Provide the [x, y] coordinate of the cell's center where the given text is located.  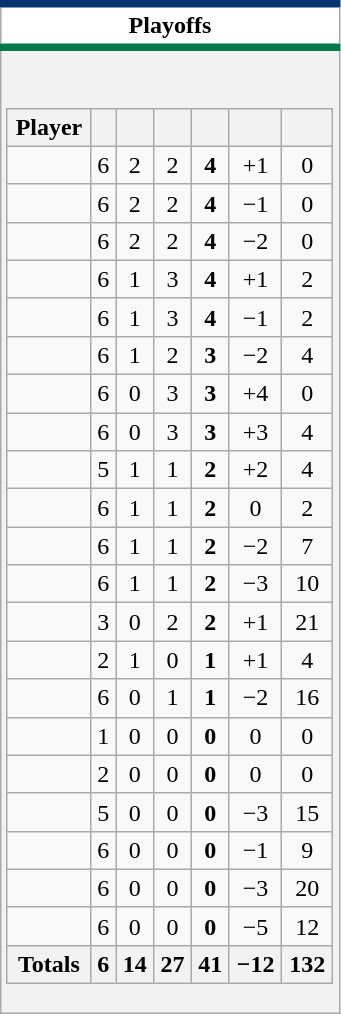
+3 [256, 432]
12 [308, 926]
41 [210, 964]
16 [308, 698]
Playoffs [170, 26]
10 [308, 584]
+2 [256, 470]
15 [308, 812]
9 [308, 850]
Player [49, 127]
−12 [256, 964]
7 [308, 546]
−5 [256, 926]
Totals [49, 964]
20 [308, 888]
+4 [256, 394]
132 [308, 964]
21 [308, 622]
14 [135, 964]
27 [173, 964]
